Scan for the cell matching the given text and deliver its (x, y) coordinate at center. 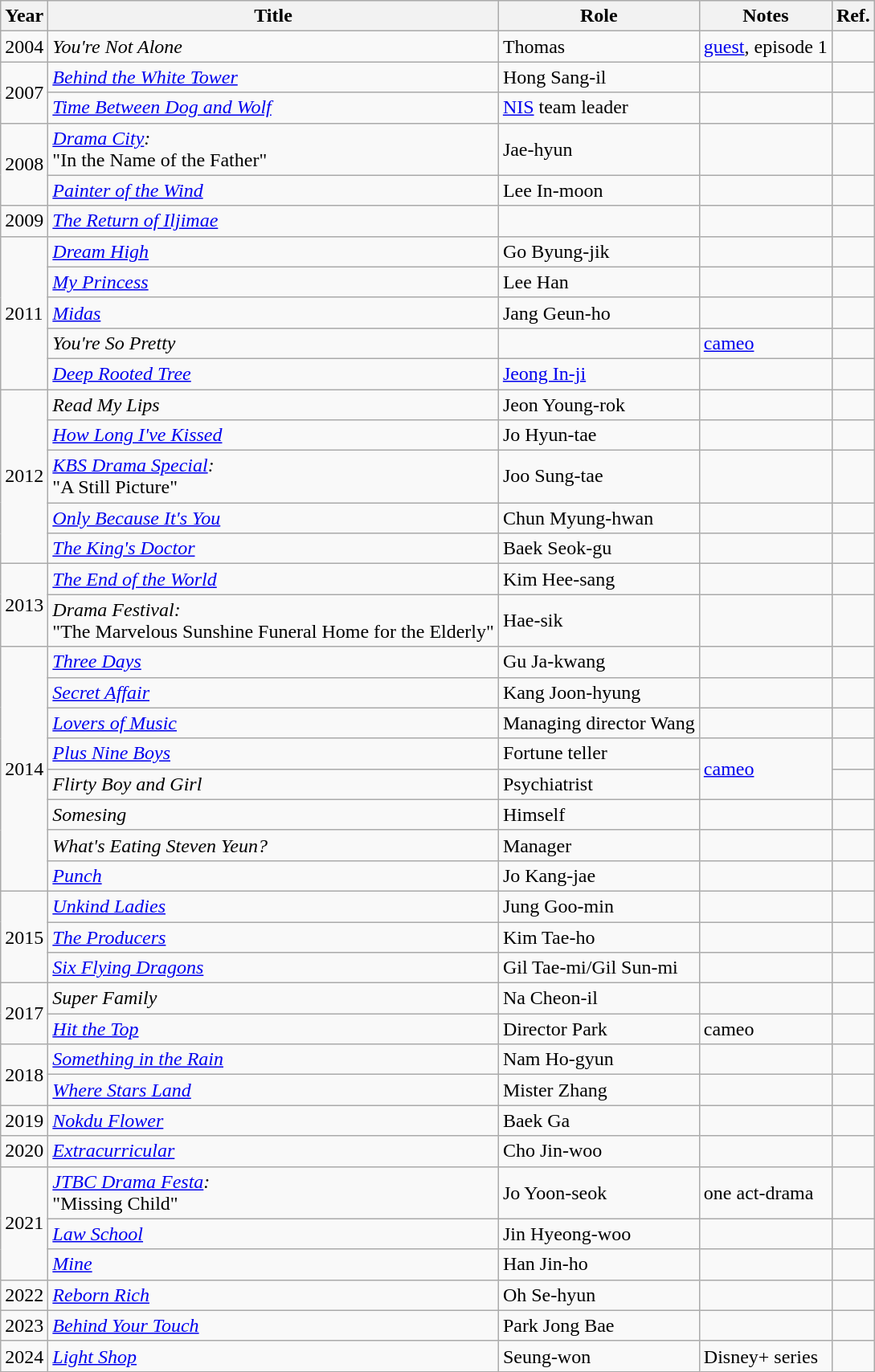
Flirty Boy and Girl (273, 784)
Year (24, 16)
Super Family (273, 998)
Lee In-moon (599, 190)
Seung-won (599, 1356)
2019 (24, 1121)
Title (273, 16)
Go Byung-jik (599, 251)
How Long I've Kissed (273, 435)
2018 (24, 1075)
2009 (24, 221)
2017 (24, 1014)
2024 (24, 1356)
Jeong In-ji (599, 374)
Lee Han (599, 282)
Extracurricular (273, 1151)
Psychiatrist (599, 784)
Law School (273, 1234)
Punch (273, 876)
Something in the Rain (273, 1060)
NIS team leader (599, 108)
Chun Myung-hwan (599, 518)
Baek Seok-gu (599, 549)
Kim Tae-ho (599, 937)
Jo Hyun-tae (599, 435)
2014 (24, 769)
Light Shop (273, 1356)
2022 (24, 1295)
Secret Affair (273, 692)
JTBC Drama Festa: "Missing Child" (273, 1192)
Disney+ series (765, 1356)
Himself (599, 815)
2008 (24, 164)
Painter of the Wind (273, 190)
You're So Pretty (273, 343)
2007 (24, 92)
Dream High (273, 251)
The Return of Iljimae (273, 221)
2023 (24, 1325)
2004 (24, 47)
Behind the White Tower (273, 77)
one act-drama (765, 1192)
Kim Hee-sang (599, 579)
The King's Doctor (273, 549)
2012 (24, 476)
Park Jong Bae (599, 1325)
The Producers (273, 937)
Jo Yoon-seok (599, 1192)
Jae-hyun (599, 149)
Han Jin-ho (599, 1264)
guest, episode 1 (765, 47)
KBS Drama Special: "A Still Picture" (273, 477)
Six Flying Dragons (273, 968)
Baek Ga (599, 1121)
Oh Se-hyun (599, 1295)
Gu Ja-kwang (599, 662)
Joo Sung-tae (599, 477)
Role (599, 16)
Jo Kang-jae (599, 876)
The End of the World (273, 579)
Hit the Top (273, 1029)
Notes (765, 16)
Deep Rooted Tree (273, 374)
Somesing (273, 815)
Hong Sang-il (599, 77)
2011 (24, 312)
Manager (599, 845)
Plus Nine Boys (273, 753)
Jeon Young-rok (599, 404)
Unkind Ladies (273, 906)
Reborn Rich (273, 1295)
2020 (24, 1151)
Nam Ho-gyun (599, 1060)
Three Days (273, 662)
Mine (273, 1264)
Midas (273, 312)
Time Between Dog and Wolf (273, 108)
Behind Your Touch (273, 1325)
Jung Goo-min (599, 906)
You're Not Alone (273, 47)
Where Stars Land (273, 1090)
Drama Festival: "The Marvelous Sunshine Funeral Home for the Elderly" (273, 620)
Jang Geun-ho (599, 312)
Jin Hyeong-woo (599, 1234)
Only Because It's You (273, 518)
2015 (24, 937)
Read My Lips (273, 404)
Ref. (853, 16)
Mister Zhang (599, 1090)
2013 (24, 606)
My Princess (273, 282)
Lovers of Music (273, 723)
Thomas (599, 47)
Nokdu Flower (273, 1121)
Hae-sik (599, 620)
Drama City: "In the Name of the Father" (273, 149)
2021 (24, 1223)
Cho Jin-woo (599, 1151)
Kang Joon-hyung (599, 692)
Managing director Wang (599, 723)
Gil Tae-mi/Gil Sun-mi (599, 968)
Na Cheon-il (599, 998)
Director Park (599, 1029)
What's Eating Steven Yeun? (273, 845)
Fortune teller (599, 753)
